Return [X, Y] of the center of cell containing provided text 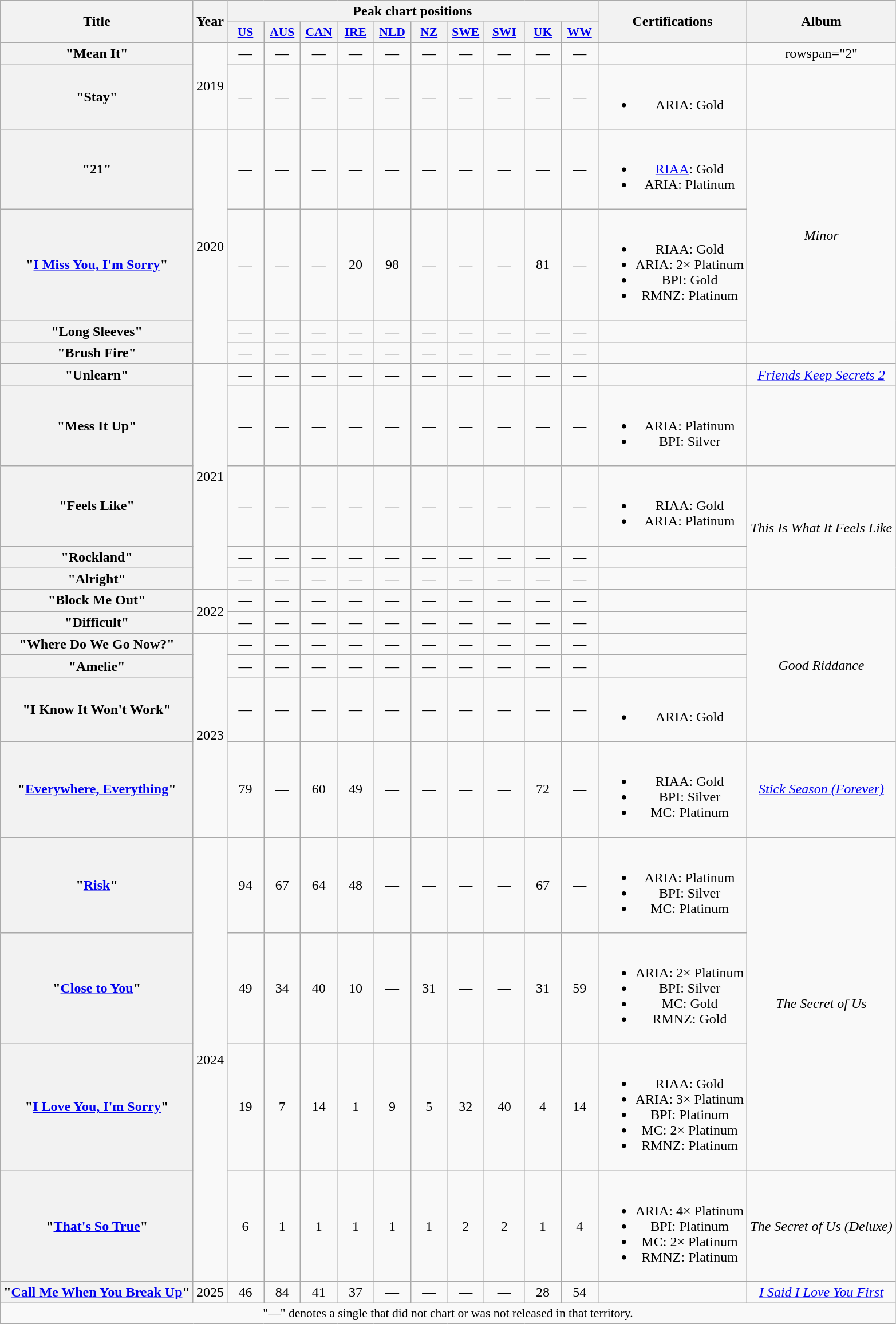
"Mean It" [97, 53]
9 [392, 1107]
"Alright" [97, 579]
"I Love You, I'm Sorry" [97, 1107]
32 [465, 1107]
Album [821, 22]
"Long Sleeves" [97, 331]
The Secret of Us (Deluxe) [821, 1226]
20 [356, 265]
RIAA: GoldBPI: SilverMC: Platinum [672, 789]
WW [579, 33]
"Rockland" [97, 557]
Good Riddance [821, 665]
"Feels Like" [97, 506]
2022 [210, 611]
6 [245, 1226]
"—" denotes a single that did not chart or was not released in that territory. [448, 1314]
2023 [210, 735]
"21" [97, 169]
"Brush Fire" [97, 353]
RIAA: GoldARIA: 2× PlatinumBPI: GoldRMNZ: Platinum [672, 265]
"I Miss You, I'm Sorry" [97, 265]
"Close to You" [97, 989]
72 [543, 789]
US [245, 33]
7 [282, 1107]
81 [543, 265]
ARIA: 2× PlatinumBPI: SilverMC: GoldRMNZ: Gold [672, 989]
RIAA: GoldARIA: 3× PlatinumBPI: PlatinumMC: 2× PlatinumRMNZ: Platinum [672, 1107]
"Unlearn" [97, 375]
5 [429, 1107]
"Stay" [97, 96]
"Where Do We Go Now?" [97, 644]
The Secret of Us [821, 1003]
59 [579, 989]
CAN [319, 33]
"Call Me When You Break Up" [97, 1293]
"Block Me Out" [97, 600]
2025 [210, 1293]
ARIA: PlatinumBPI: SilverMC: Platinum [672, 885]
Stick Season (Forever) [821, 789]
84 [282, 1293]
2019 [210, 86]
98 [392, 265]
Minor [821, 236]
34 [282, 989]
46 [245, 1293]
Friends Keep Secrets 2 [821, 375]
IRE [356, 33]
2021 [210, 477]
rowspan="2" [821, 53]
"Everywhere, Everything" [97, 789]
48 [356, 885]
Peak chart positions [412, 11]
I Said I Love You First [821, 1293]
54 [579, 1293]
41 [319, 1293]
10 [356, 989]
AUS [282, 33]
"I Know It Won't Work" [97, 709]
NZ [429, 33]
2020 [210, 247]
Year [210, 22]
ARIA: PlatinumBPI: Silver [672, 426]
Certifications [672, 22]
28 [543, 1293]
79 [245, 789]
"Mess It Up" [97, 426]
37 [356, 1293]
UK [543, 33]
64 [319, 885]
"Difficult" [97, 622]
"Amelie" [97, 666]
Title [97, 22]
SWI [504, 33]
This Is What It Feels Like [821, 528]
ARIA: 4× PlatinumBPI: PlatinumMC: 2× PlatinumRMNZ: Platinum [672, 1226]
SWE [465, 33]
19 [245, 1107]
NLD [392, 33]
2024 [210, 1059]
"That's So True" [97, 1226]
60 [319, 789]
"Risk" [97, 885]
94 [245, 885]
